Capture the cell that displays the provided text and extract its (x, y) central coordinate. 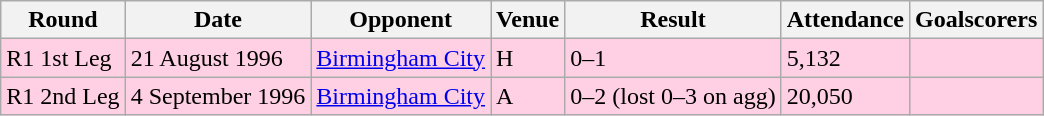
0–1 (673, 58)
R1 1st Leg (63, 58)
Goalscorers (976, 20)
Date (218, 20)
5,132 (845, 58)
21 August 1996 (218, 58)
Attendance (845, 20)
20,050 (845, 96)
Opponent (401, 20)
Result (673, 20)
H (528, 58)
R1 2nd Leg (63, 96)
4 September 1996 (218, 96)
0–2 (lost 0–3 on agg) (673, 96)
Round (63, 20)
A (528, 96)
Venue (528, 20)
